Detect which cell encompasses the target text, then output its [X, Y] center coordinate. 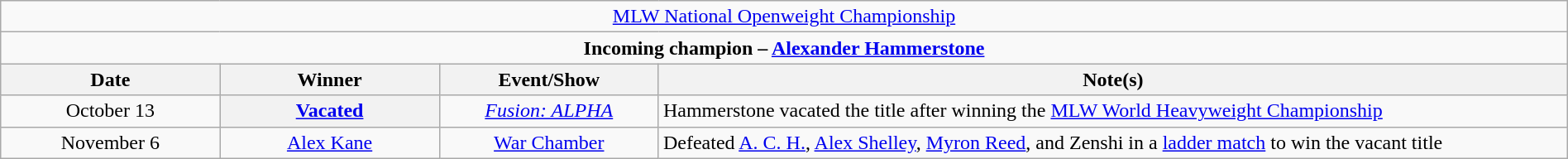
War Chamber [549, 142]
November 6 [111, 142]
Event/Show [549, 79]
Fusion: ALPHA [549, 111]
MLW National Openweight Championship [784, 17]
Incoming champion – Alexander Hammerstone [784, 48]
Vacated [329, 111]
Note(s) [1113, 79]
Hammerstone vacated the title after winning the MLW World Heavyweight Championship [1113, 111]
Alex Kane [329, 142]
Defeated A. C. H., Alex Shelley, Myron Reed, and Zenshi in a ladder match to win the vacant title [1113, 142]
October 13 [111, 111]
Winner [329, 79]
Date [111, 79]
